Provide the [x, y] coordinate of the cell's center where the given text is located.  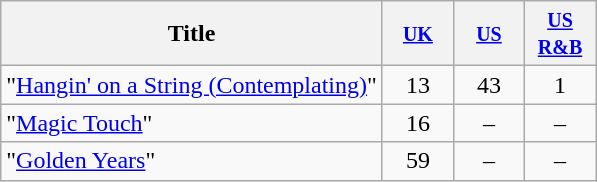
13 [418, 85]
"Hangin' on a String (Contemplating)" [192, 85]
UK [418, 34]
Title [192, 34]
59 [418, 161]
43 [488, 85]
"Magic Touch" [192, 123]
"Golden Years" [192, 161]
USR&B [560, 34]
16 [418, 123]
1 [560, 85]
US [488, 34]
